Determine the [x, y] coordinate at the center of the cell enclosing the given text.  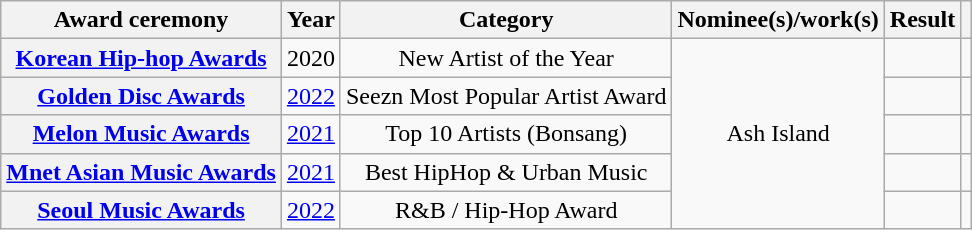
Result [922, 20]
Seezn Most Popular Artist Award [506, 96]
Top 10 Artists (Bonsang) [506, 134]
New Artist of the Year [506, 58]
Category [506, 20]
R&B / Hip-Hop Award [506, 210]
Nominee(s)/work(s) [778, 20]
Golden Disc Awards [142, 96]
Award ceremony [142, 20]
Best HipHop & Urban Music [506, 172]
2020 [310, 58]
Mnet Asian Music Awards [142, 172]
Korean Hip-hop Awards [142, 58]
Year [310, 20]
Ash Island [778, 134]
Melon Music Awards [142, 134]
Seoul Music Awards [142, 210]
